Scan for the cell matching the given text and deliver its (X, Y) coordinate at center. 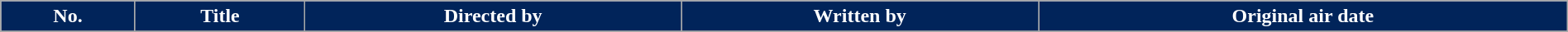
Original air date (1303, 16)
Directed by (493, 16)
Written by (860, 16)
No. (68, 16)
Title (220, 16)
